Return the [x, y] coordinate for the center point of the cell that contains the specified text.  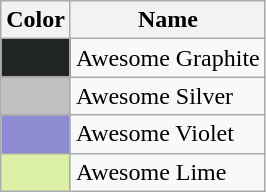
Awesome Lime [168, 172]
Awesome Violet [168, 134]
Color [36, 20]
Name [168, 20]
Awesome Silver [168, 96]
Awesome Graphite [168, 58]
